Extract the (X, Y) coordinate from the center of the cell holding the provided text.  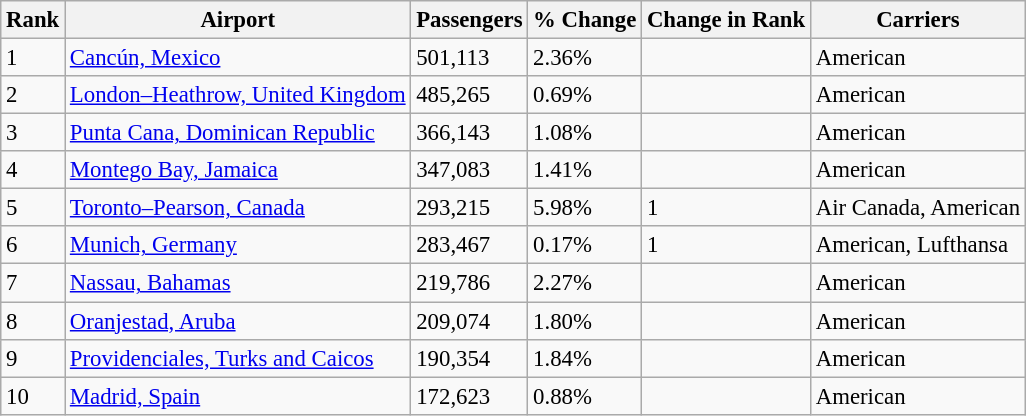
Passengers (470, 20)
Munich, Germany (238, 245)
1.08% (585, 133)
Cancún, Mexico (238, 58)
5 (33, 208)
4 (33, 170)
283,467 (470, 245)
293,215 (470, 208)
1.80% (585, 321)
Change in Rank (726, 20)
172,623 (470, 396)
Rank (33, 20)
209,074 (470, 321)
347,083 (470, 170)
0.17% (585, 245)
8 (33, 321)
American, Lufthansa (918, 245)
Toronto–Pearson, Canada (238, 208)
9 (33, 358)
Providenciales, Turks and Caicos (238, 358)
10 (33, 396)
7 (33, 283)
2.27% (585, 283)
366,143 (470, 133)
% Change (585, 20)
0.69% (585, 95)
Oranjestad, Aruba (238, 321)
Montego Bay, Jamaica (238, 170)
1.84% (585, 358)
485,265 (470, 95)
Airport (238, 20)
Punta Cana, Dominican Republic (238, 133)
Madrid, Spain (238, 396)
Air Canada, American (918, 208)
2 (33, 95)
6 (33, 245)
190,354 (470, 358)
219,786 (470, 283)
501,113 (470, 58)
2.36% (585, 58)
Nassau, Bahamas (238, 283)
3 (33, 133)
London–Heathrow, United Kingdom (238, 95)
1.41% (585, 170)
0.88% (585, 396)
Carriers (918, 20)
5.98% (585, 208)
